For the text-containing cell, return its midpoint in (x, y) coordinate format. 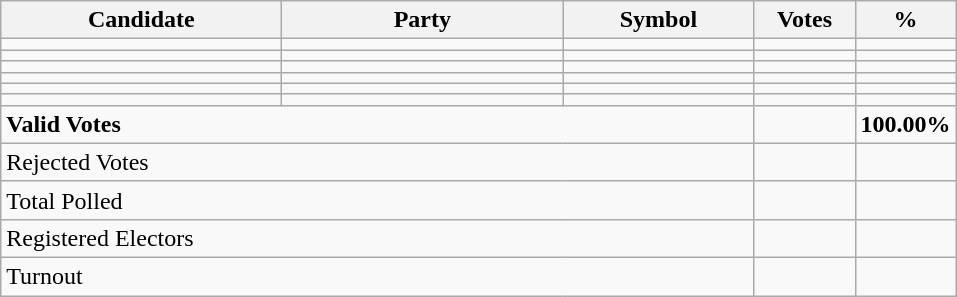
Turnout (378, 276)
Registered Electors (378, 238)
Rejected Votes (378, 162)
Candidate (142, 20)
Valid Votes (378, 124)
Party (422, 20)
Votes (804, 20)
% (906, 20)
Symbol (658, 20)
100.00% (906, 124)
Total Polled (378, 200)
